Return (x, y) of the center of cell containing provided text 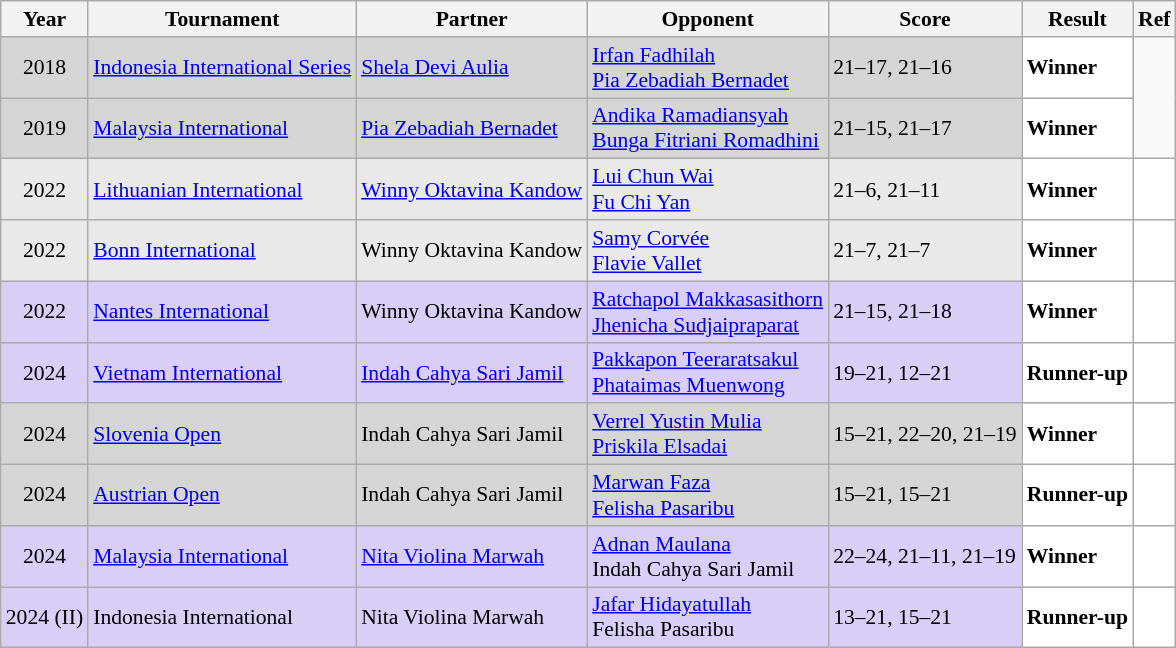
Indonesia International (222, 618)
19–21, 12–21 (925, 372)
Jafar Hidayatullah Felisha Pasaribu (708, 618)
Verrel Yustin Mulia Priskila Elsadai (708, 434)
Vietnam International (222, 372)
Pia Zebadiah Bernadet (472, 128)
Marwan Faza Felisha Pasaribu (708, 496)
21–15, 21–18 (925, 312)
22–24, 21–11, 21–19 (925, 556)
13–21, 15–21 (925, 618)
21–7, 21–7 (925, 250)
2018 (44, 68)
Opponent (708, 19)
Ref (1154, 19)
Tournament (222, 19)
21–17, 21–16 (925, 68)
Indonesia International Series (222, 68)
Score (925, 19)
15–21, 22–20, 21–19 (925, 434)
Andika Ramadiansyah Bunga Fitriani Romadhini (708, 128)
21–6, 21–11 (925, 190)
Adnan Maulana Indah Cahya Sari Jamil (708, 556)
Bonn International (222, 250)
Samy Corvée Flavie Vallet (708, 250)
Irfan Fadhilah Pia Zebadiah Bernadet (708, 68)
Pakkapon Teeraratsakul Phataimas Muenwong (708, 372)
2024 (II) (44, 618)
Result (1078, 19)
Shela Devi Aulia (472, 68)
Year (44, 19)
21–15, 21–17 (925, 128)
Lui Chun Wai Fu Chi Yan (708, 190)
15–21, 15–21 (925, 496)
Ratchapol Makkasasithorn Jhenicha Sudjaipraparat (708, 312)
Slovenia Open (222, 434)
Austrian Open (222, 496)
Partner (472, 19)
Nantes International (222, 312)
Lithuanian International (222, 190)
2019 (44, 128)
